Determine the (x, y) coordinate at the center of the cell enclosing the given text.  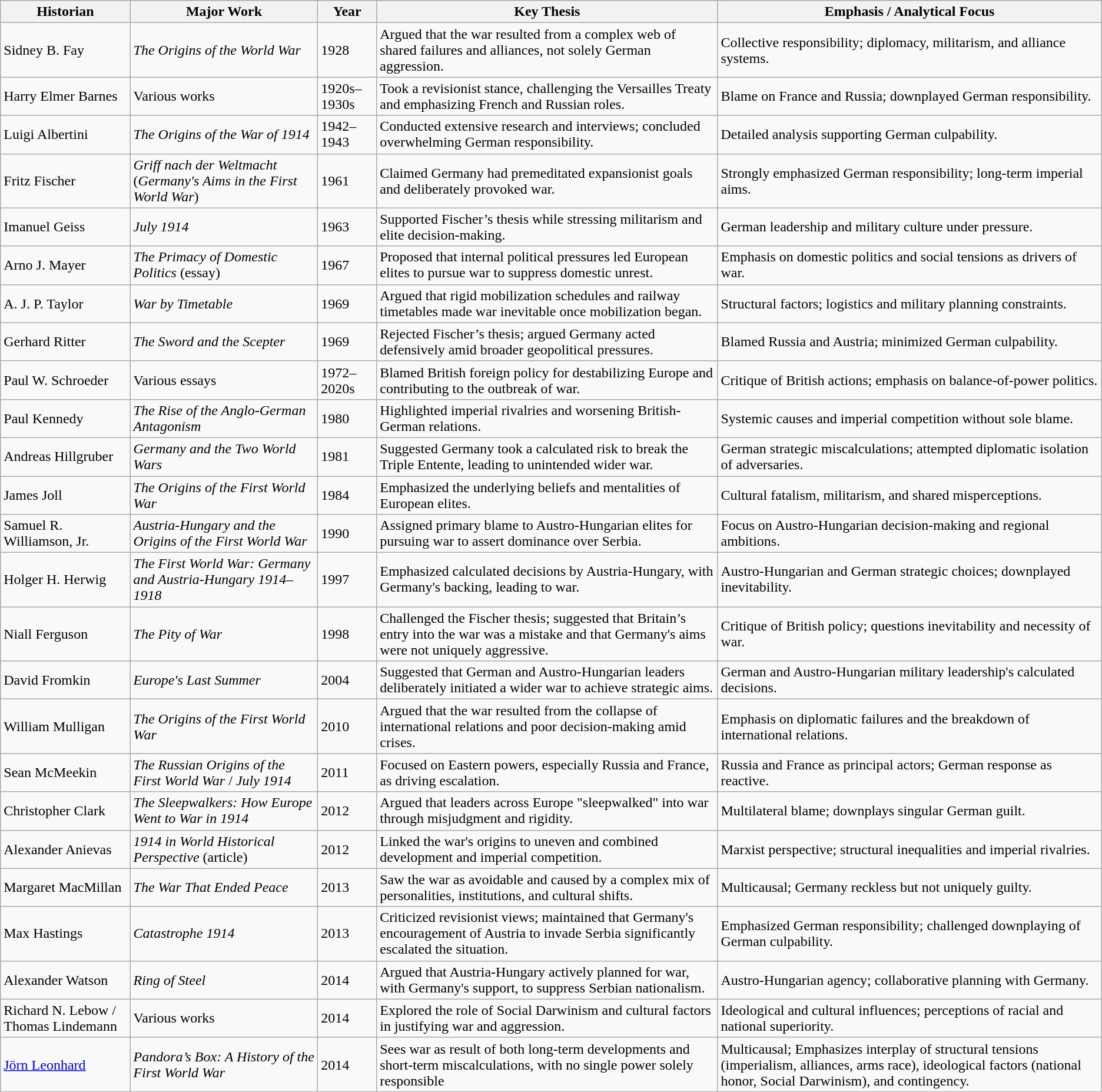
Key Thesis (547, 12)
Argued that rigid mobilization schedules and railway timetables made war inevitable once mobilization began. (547, 304)
Supported Fischer’s thesis while stressing militarism and elite decision-making. (547, 227)
The Sword and the Scepter (224, 341)
2011 (347, 772)
Critique of British actions; emphasis on balance-of-power politics. (910, 380)
Luigi Albertini (65, 134)
Argued that leaders across Europe "sleepwalked" into war through misjudgment and rigidity. (547, 811)
Niall Ferguson (65, 634)
The Sleepwalkers: How Europe Went to War in 1914 (224, 811)
The First World War: Germany and Austria-Hungary 1914–1918 (224, 580)
1990 (347, 533)
Austro-Hungarian and German strategic choices; downplayed inevitability. (910, 580)
Took a revisionist stance, challenging the Versailles Treaty and emphasizing French and Russian roles. (547, 97)
Argued that Austria-Hungary actively planned for war, with Germany's support, to suppress Serbian nationalism. (547, 980)
1942–1943 (347, 134)
Major Work (224, 12)
Paul W. Schroeder (65, 380)
Alexander Watson (65, 980)
1998 (347, 634)
The Origins of the War of 1914 (224, 134)
2010 (347, 726)
Sean McMeekin (65, 772)
Paul Kennedy (65, 418)
Holger H. Herwig (65, 580)
Germany and the Two World Wars (224, 457)
Imanuel Geiss (65, 227)
Assigned primary blame to Austro-Hungarian elites for pursuing war to assert dominance over Serbia. (547, 533)
Emphasized German responsibility; challenged downplaying of German culpability. (910, 934)
Gerhard Ritter (65, 341)
Detailed analysis supporting German culpability. (910, 134)
Ring of Steel (224, 980)
Harry Elmer Barnes (65, 97)
Alexander Anievas (65, 849)
The Origins of the World War (224, 50)
Austro-Hungarian agency; collaborative planning with Germany. (910, 980)
German strategic miscalculations; attempted diplomatic isolation of adversaries. (910, 457)
Max Hastings (65, 934)
Linked the war's origins to uneven and combined development and imperial competition. (547, 849)
July 1914 (224, 227)
Marxist perspective; structural inequalities and imperial rivalries. (910, 849)
Sidney B. Fay (65, 50)
1914 in World Historical Perspective (article) (224, 849)
The Rise of the Anglo-German Antagonism (224, 418)
1997 (347, 580)
David Fromkin (65, 681)
Jörn Leonhard (65, 1064)
William Mulligan (65, 726)
Challenged the Fischer thesis; suggested that Britain’s entry into the war was a mistake and that Germany's aims were not uniquely aggressive. (547, 634)
Austria-Hungary and the Origins of the First World War (224, 533)
1972–2020s (347, 380)
Structural factors; logistics and military planning constraints. (910, 304)
Richard N. Lebow / Thomas Lindemann (65, 1018)
1984 (347, 494)
Emphasized calculated decisions by Austria-Hungary, with Germany's backing, leading to war. (547, 580)
A. J. P. Taylor (65, 304)
Suggested Germany took a calculated risk to break the Triple Entente, leading to unintended wider war. (547, 457)
Andreas Hillgruber (65, 457)
Emphasis / Analytical Focus (910, 12)
Year (347, 12)
Cultural fatalism, militarism, and shared misperceptions. (910, 494)
Blame on France and Russia; downplayed German responsibility. (910, 97)
The Primacy of Domestic Politics (essay) (224, 265)
Collective responsibility; diplomacy, militarism, and alliance systems. (910, 50)
Blamed Russia and Austria; minimized German culpability. (910, 341)
Russia and France as principal actors; German response as reactive. (910, 772)
Highlighted imperial rivalries and worsening British-German relations. (547, 418)
The Russian Origins of the First World War / July 1914 (224, 772)
Margaret MacMillan (65, 888)
Focus on Austro-Hungarian decision-making and regional ambitions. (910, 533)
Arno J. Mayer (65, 265)
2004 (347, 681)
Emphasis on diplomatic failures and the breakdown of international relations. (910, 726)
Multilateral blame; downplays singular German guilt. (910, 811)
Samuel R. Williamson, Jr. (65, 533)
Sees war as result of both long-term developments and short-term miscalculations, with no single power solely responsible (547, 1064)
Argued that the war resulted from a complex web of shared failures and alliances, not solely German aggression. (547, 50)
Emphasis on domestic politics and social tensions as drivers of war. (910, 265)
Emphasized the underlying beliefs and mentalities of European elites. (547, 494)
Multicausal; Germany reckless but not uniquely guilty. (910, 888)
Catastrophe 1914 (224, 934)
Historian (65, 12)
Conducted extensive research and interviews; concluded overwhelming German responsibility. (547, 134)
Critique of British policy; questions inevitability and necessity of war. (910, 634)
1981 (347, 457)
1967 (347, 265)
Fritz Fischer (65, 181)
1963 (347, 227)
1980 (347, 418)
1961 (347, 181)
Proposed that internal political pressures led European elites to pursue war to suppress domestic unrest. (547, 265)
The Pity of War (224, 634)
Griff nach der Weltmacht (Germany's Aims in the First World War) (224, 181)
Ideological and cultural influences; perceptions of racial and national superiority. (910, 1018)
Strongly emphasized German responsibility; long-term imperial aims. (910, 181)
Claimed Germany had premeditated expansionist goals and deliberately provoked war. (547, 181)
Rejected Fischer’s thesis; argued Germany acted defensively amid broader geopolitical pressures. (547, 341)
Europe's Last Summer (224, 681)
Focused on Eastern powers, especially Russia and France, as driving escalation. (547, 772)
Systemic causes and imperial competition without sole blame. (910, 418)
War by Timetable (224, 304)
Pandora’s Box: A History of the First World War (224, 1064)
German leadership and military culture under pressure. (910, 227)
Christopher Clark (65, 811)
Argued that the war resulted from the collapse of international relations and poor decision-making amid crises. (547, 726)
Explored the role of Social Darwinism and cultural factors in justifying war and aggression. (547, 1018)
Blamed British foreign policy for destabilizing Europe and contributing to the outbreak of war. (547, 380)
James Joll (65, 494)
Saw the war as avoidable and caused by a complex mix of personalities, institutions, and cultural shifts. (547, 888)
Various essays (224, 380)
Criticized revisionist views; maintained that Germany's encouragement of Austria to invade Serbia significantly escalated the situation. (547, 934)
Suggested that German and Austro-Hungarian leaders deliberately initiated a wider war to achieve strategic aims. (547, 681)
1928 (347, 50)
The War That Ended Peace (224, 888)
German and Austro-Hungarian military leadership's calculated decisions. (910, 681)
1920s–1930s (347, 97)
